Locate the cell with the specified text and output its [x, y] center coordinate. 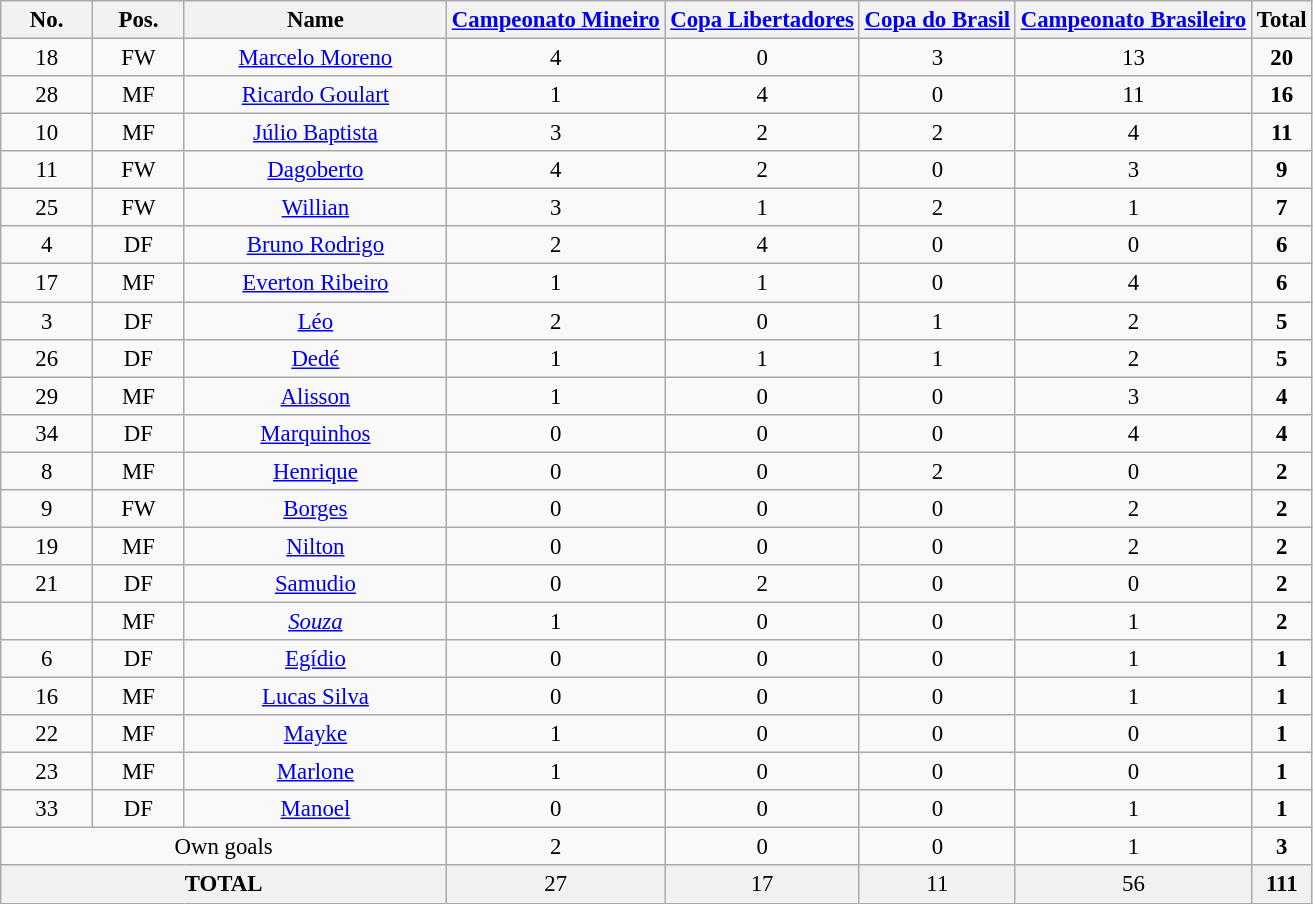
Dagoberto [315, 170]
20 [1282, 58]
Marcelo Moreno [315, 58]
Lucas Silva [315, 697]
10 [47, 133]
33 [47, 809]
Mayke [315, 734]
Total [1282, 20]
13 [1133, 58]
29 [47, 396]
Samudio [315, 584]
Campeonato Brasileiro [1133, 20]
21 [47, 584]
8 [47, 471]
27 [556, 885]
Own goals [224, 847]
Henrique [315, 471]
Copa do Brasil [937, 20]
18 [47, 58]
Alisson [315, 396]
Nilton [315, 546]
56 [1133, 885]
19 [47, 546]
111 [1282, 885]
Copa Libertadores [762, 20]
Léo [315, 321]
Ricardo Goulart [315, 95]
Egídio [315, 659]
25 [47, 208]
22 [47, 734]
Souza [315, 621]
Marlone [315, 772]
7 [1282, 208]
Borges [315, 509]
Dedé [315, 358]
Manoel [315, 809]
26 [47, 358]
23 [47, 772]
Marquinhos [315, 433]
Pos. [139, 20]
No. [47, 20]
Everton Ribeiro [315, 283]
Júlio Baptista [315, 133]
Bruno Rodrigo [315, 245]
28 [47, 95]
Campeonato Mineiro [556, 20]
Willian [315, 208]
Name [315, 20]
34 [47, 433]
TOTAL [224, 885]
